Identify which cell holds the provided text, then report its [x, y] central coordinate. 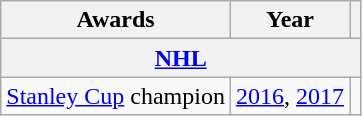
Stanley Cup champion [116, 96]
Awards [116, 20]
2016, 2017 [290, 96]
NHL [181, 58]
Year [290, 20]
